Return (X, Y) of the center of cell containing provided text 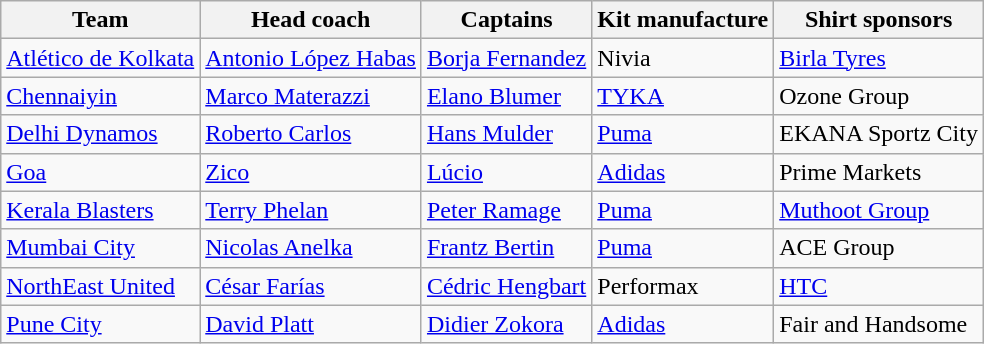
ACE Group (879, 248)
César Farías (311, 286)
Peter Ramage (506, 210)
David Platt (311, 324)
Pune City (100, 324)
Cédric Hengbart (506, 286)
Goa (100, 172)
Marco Materazzi (311, 96)
Atlético de Kolkata (100, 58)
EKANA Sportz City (879, 134)
Roberto Carlos (311, 134)
Head coach (311, 20)
HTC (879, 286)
Kit manufacture (683, 20)
Borja Fernandez (506, 58)
NorthEast United (100, 286)
Captains (506, 20)
Performax (683, 286)
Elano Blumer (506, 96)
Shirt sponsors (879, 20)
Mumbai City (100, 248)
Chennaiyin (100, 96)
Muthoot Group (879, 210)
Birla Tyres (879, 58)
Lúcio (506, 172)
Nivia (683, 58)
Ozone Group (879, 96)
TYKA (683, 96)
Frantz Bertin (506, 248)
Team (100, 20)
Hans Mulder (506, 134)
Delhi Dynamos (100, 134)
Zico (311, 172)
Antonio López Habas (311, 58)
Terry Phelan (311, 210)
Didier Zokora (506, 324)
Nicolas Anelka (311, 248)
Fair and Handsome (879, 324)
Kerala Blasters (100, 210)
Prime Markets (879, 172)
